Pinpoint the cell where the given text exists, returning its (X, Y) midpoint coordinate. 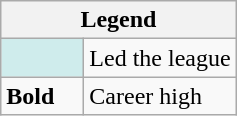
Led the league (160, 58)
Career high (160, 96)
Bold (42, 96)
Legend (118, 20)
